Locate the cell with the specified text and output its [x, y] center coordinate. 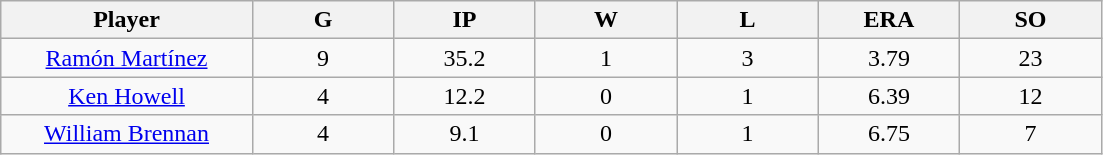
L [748, 20]
Player [127, 20]
35.2 [464, 58]
6.75 [888, 134]
ERA [888, 20]
3 [748, 58]
23 [1031, 58]
12.2 [464, 96]
William Brennan [127, 134]
12 [1031, 96]
IP [464, 20]
SO [1031, 20]
W [606, 20]
9.1 [464, 134]
9 [322, 58]
6.39 [888, 96]
Ken Howell [127, 96]
3.79 [888, 58]
7 [1031, 134]
Ramón Martínez [127, 58]
G [322, 20]
